Provide the [x, y] coordinate of the cell's center where the given text is located.  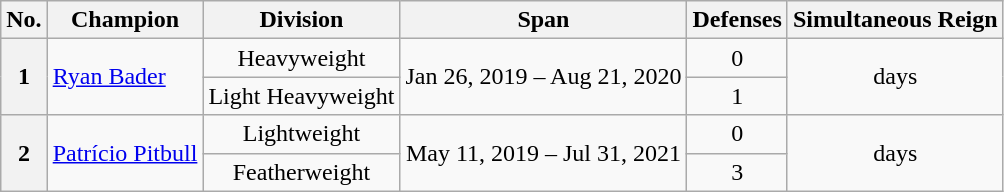
Heavyweight [302, 58]
Champion [125, 20]
Defenses [737, 20]
Span [544, 20]
3 [737, 172]
Simultaneous Reign [895, 20]
Ryan Bader [125, 77]
Light Heavyweight [302, 96]
Lightweight [302, 134]
No. [24, 20]
May 11, 2019 – Jul 31, 2021 [544, 153]
Division [302, 20]
Featherweight [302, 172]
2 [24, 153]
Jan 26, 2019 – Aug 21, 2020 [544, 77]
Patrício Pitbull [125, 153]
